Scan for the cell matching the given text and deliver its [x, y] coordinate at center. 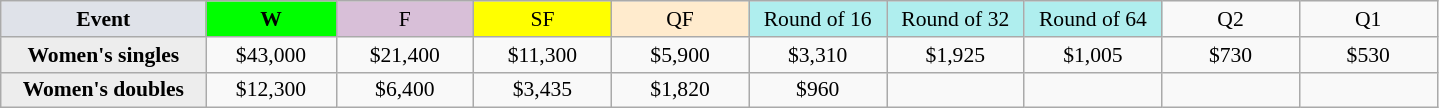
$530 [1368, 55]
$11,300 [543, 55]
$3,435 [543, 90]
Round of 32 [955, 19]
W [271, 19]
$1,925 [955, 55]
$960 [818, 90]
$12,300 [271, 90]
SF [543, 19]
Q2 [1231, 19]
$1,820 [680, 90]
QF [680, 19]
$5,900 [680, 55]
$21,400 [405, 55]
Round of 16 [818, 19]
$3,310 [818, 55]
Round of 64 [1093, 19]
Q1 [1368, 19]
$1,005 [1093, 55]
Women's doubles [104, 90]
$6,400 [405, 90]
F [405, 19]
Women's singles [104, 55]
$730 [1231, 55]
$43,000 [271, 55]
Event [104, 19]
